Extract the [X, Y] coordinate from the center of the cell holding the provided text.  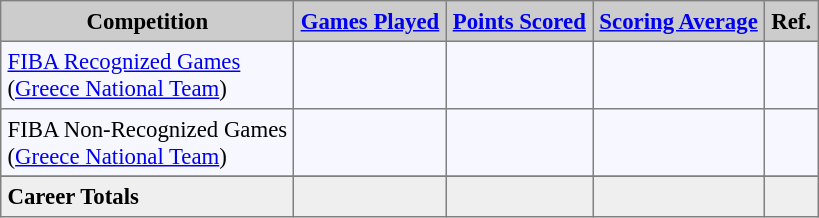
Scoring Average [679, 21]
Career Totals [148, 196]
FIBA Recognized Games(Greece National Team) [148, 75]
FIBA Non-Recognized Games(Greece National Team) [148, 143]
Ref. [792, 21]
Points Scored [520, 21]
Games Played [370, 21]
Competition [148, 21]
